Search for the cell housing the specified text and yield its [X, Y] center coordinate. 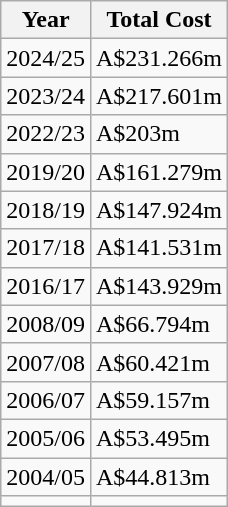
A$66.794m [158, 324]
A$143.929m [158, 286]
Year [46, 20]
2005/06 [46, 438]
2016/17 [46, 286]
2024/25 [46, 58]
2019/20 [46, 172]
A$217.601m [158, 96]
A$53.495m [158, 438]
A$59.157m [158, 400]
2007/08 [46, 362]
2018/19 [46, 210]
A$161.279m [158, 172]
A$147.924m [158, 210]
Total Cost [158, 20]
2008/09 [46, 324]
2004/05 [46, 477]
2022/23 [46, 134]
2017/18 [46, 248]
A$60.421m [158, 362]
A$203m [158, 134]
A$44.813m [158, 477]
2023/24 [46, 96]
A$231.266m [158, 58]
2006/07 [46, 400]
A$141.531m [158, 248]
